Pinpoint the cell where the given text exists, returning its (x, y) midpoint coordinate. 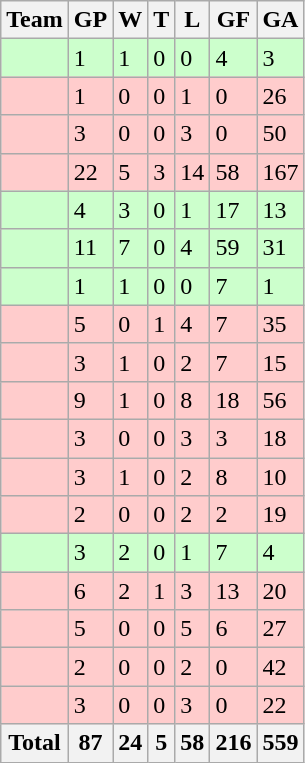
17 (234, 210)
GF (234, 20)
59 (234, 248)
GA (280, 20)
9 (90, 400)
T (162, 20)
10 (280, 477)
56 (280, 400)
15 (280, 362)
14 (192, 172)
20 (280, 591)
31 (280, 248)
87 (90, 743)
35 (280, 324)
26 (280, 96)
Team (35, 20)
559 (280, 743)
19 (280, 515)
Total (35, 743)
50 (280, 134)
42 (280, 667)
L (192, 20)
11 (90, 248)
W (130, 20)
27 (280, 629)
GP (90, 20)
167 (280, 172)
24 (130, 743)
216 (234, 743)
